Search for the cell housing the specified text and yield its [X, Y] center coordinate. 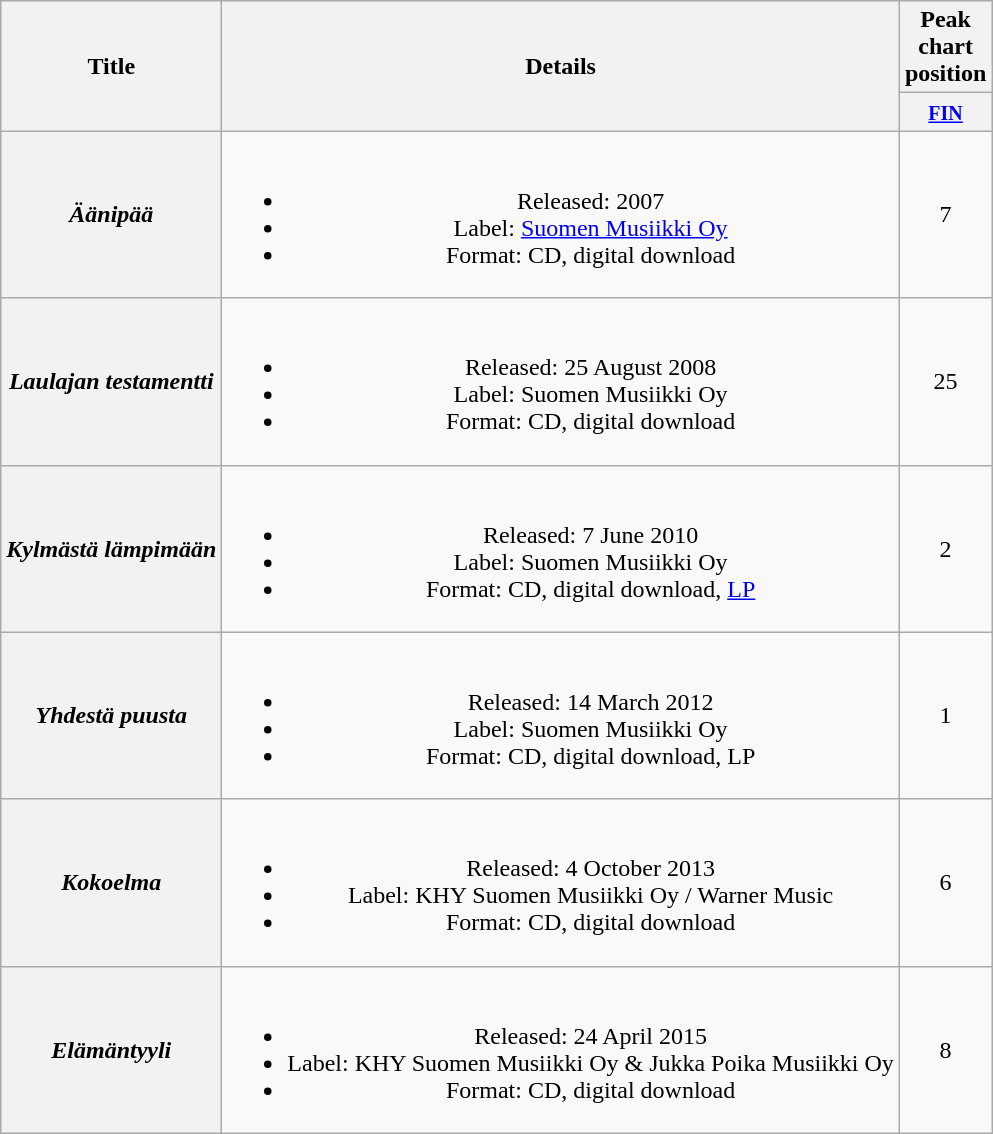
Title [112, 66]
6 [945, 882]
8 [945, 1050]
Released: 25 August 2008Label: Suomen Musiikki OyFormat: CD, digital download [561, 382]
25 [945, 382]
Released: 4 October 2013Label: KHY Suomen Musiikki Oy / Warner MusicFormat: CD, digital download [561, 882]
Released: 14 March 2012Label: Suomen Musiikki OyFormat: CD, digital download, LP [561, 716]
Released: 7 June 2010Label: Suomen Musiikki OyFormat: CD, digital download, LP [561, 548]
Äänipää [112, 214]
Kylmästä lämpimään [112, 548]
Released: 24 April 2015Label: KHY Suomen Musiikki Oy & Jukka Poika Musiikki OyFormat: CD, digital download [561, 1050]
FIN [945, 112]
Yhdestä puusta [112, 716]
1 [945, 716]
Kokoelma [112, 882]
7 [945, 214]
Peak chart position [945, 47]
Elämäntyyli [112, 1050]
Released: 2007Label: Suomen Musiikki OyFormat: CD, digital download [561, 214]
2 [945, 548]
Laulajan testamentti [112, 382]
Details [561, 66]
